Detect which cell encompasses the target text, then output its [x, y] center coordinate. 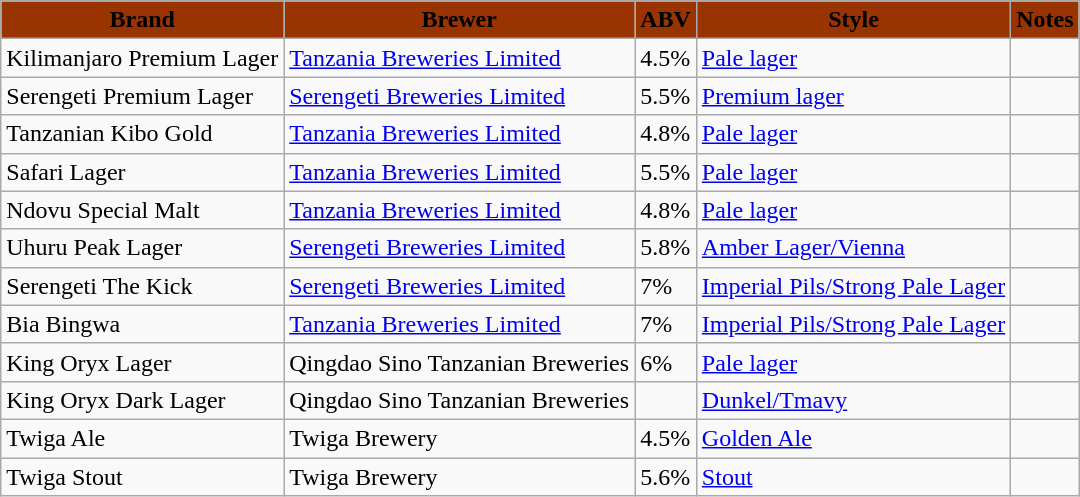
Amber Lager/Vienna [853, 248]
Brewer [460, 20]
Brand [142, 20]
Safari Lager [142, 172]
Serengeti The Kick [142, 286]
Twiga Ale [142, 438]
Uhuru Peak Lager [142, 248]
Premium lager [853, 96]
Notes [1045, 20]
Tanzanian Kibo Gold [142, 134]
Kilimanjaro Premium Lager [142, 58]
ABV [666, 20]
King Oryx Lager [142, 362]
5.6% [666, 477]
Twiga Stout [142, 477]
Style [853, 20]
Bia Bingwa [142, 324]
Stout [853, 477]
King Oryx Dark Lager [142, 400]
Ndovu Special Malt [142, 210]
5.8% [666, 248]
Serengeti Premium Lager [142, 96]
Dunkel/Tmavy [853, 400]
Golden Ale [853, 438]
6% [666, 362]
